Capture the cell that displays the provided text and extract its (X, Y) central coordinate. 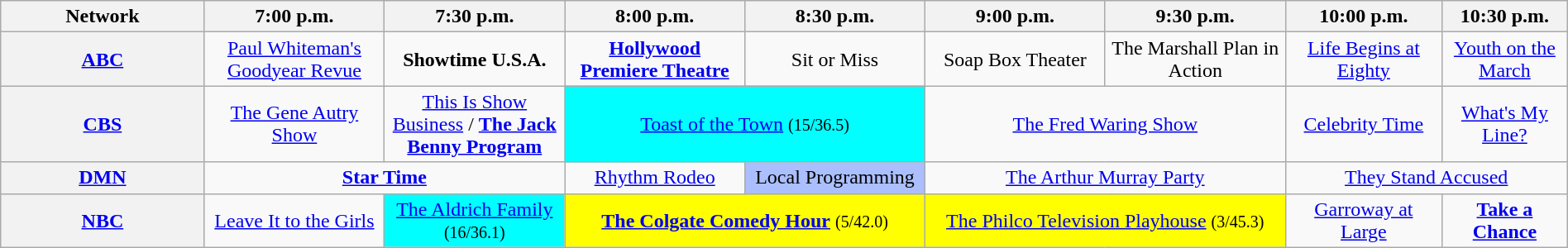
The Arthur Murray Party (1105, 178)
Rhythm Rodeo (655, 178)
Life Begins at Eighty (1363, 60)
8:30 p.m. (835, 17)
Paul Whiteman's Goodyear Revue (294, 60)
The Marshall Plan in Action (1195, 60)
Garroway at Large (1363, 220)
The Fred Waring Show (1105, 124)
Showtime U.S.A. (475, 60)
NBC (103, 220)
Network (103, 17)
Soap Box Theater (1015, 60)
Take a Chance (1505, 220)
Toast of the Town (15/36.5) (745, 124)
10:00 p.m. (1363, 17)
What's My Line? (1505, 124)
Star Time (385, 178)
Local Programming (835, 178)
9:00 p.m. (1015, 17)
The Colgate Comedy Hour (5/42.0) (745, 220)
CBS (103, 124)
DMN (103, 178)
10:30 p.m. (1505, 17)
Leave It to the Girls (294, 220)
7:00 p.m. (294, 17)
ABC (103, 60)
Hollywood Premiere Theatre (655, 60)
This Is Show Business / The Jack Benny Program (475, 124)
Celebrity Time (1363, 124)
9:30 p.m. (1195, 17)
The Gene Autry Show (294, 124)
The Philco Television Playhouse (3/45.3) (1105, 220)
Sit or Miss (835, 60)
8:00 p.m. (655, 17)
They Stand Accused (1426, 178)
7:30 p.m. (475, 17)
Youth on the March (1505, 60)
The Aldrich Family (16/36.1) (475, 220)
